Extract the [x, y] coordinate from the center of the cell holding the provided text.  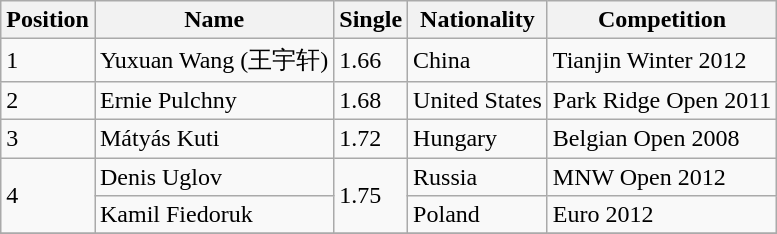
1 [48, 60]
2 [48, 100]
Ernie Pulchny [214, 100]
Kamil Fiedoruk [214, 215]
1.68 [371, 100]
MNW Open 2012 [662, 177]
1.72 [371, 138]
1.75 [371, 196]
Name [214, 20]
4 [48, 196]
Tianjin Winter 2012 [662, 60]
Russia [478, 177]
China [478, 60]
Mátyás Kuti [214, 138]
United States [478, 100]
Denis Uglov [214, 177]
Poland [478, 215]
Belgian Open 2008 [662, 138]
Competition [662, 20]
Nationality [478, 20]
Euro 2012 [662, 215]
1.66 [371, 60]
Position [48, 20]
Hungary [478, 138]
3 [48, 138]
Park Ridge Open 2011 [662, 100]
Yuxuan Wang (王宇轩) [214, 60]
Single [371, 20]
